Locate the cell with the specified text and output its [X, Y] center coordinate. 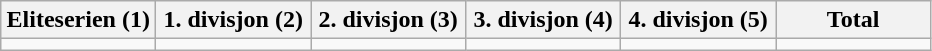
4. divisjon (5) [698, 20]
2. divisjon (3) [388, 20]
Eliteserien (1) [78, 20]
Total [854, 20]
3. divisjon (4) [544, 20]
1. divisjon (2) [234, 20]
